Return the [x, y] coordinate for the center point of the cell that contains the specified text.  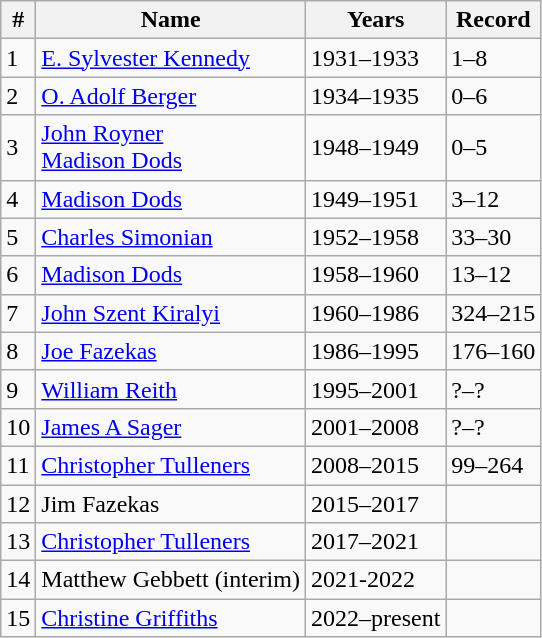
E. Sylvester Kennedy [171, 58]
13–12 [494, 275]
1952–1958 [375, 237]
John RoynerMadison Dods [171, 148]
8 [18, 351]
11 [18, 465]
Matthew Gebbett (interim) [171, 580]
Charles Simonian [171, 237]
2017–2021 [375, 542]
2022–present [375, 618]
0–6 [494, 96]
1986–1995 [375, 351]
John Szent Kiralyi [171, 313]
0–5 [494, 148]
1958–1960 [375, 275]
6 [18, 275]
4 [18, 199]
1995–2001 [375, 389]
7 [18, 313]
33–30 [494, 237]
James A Sager [171, 427]
2 [18, 96]
3–12 [494, 199]
176–160 [494, 351]
1 [18, 58]
Jim Fazekas [171, 503]
1949–1951 [375, 199]
14 [18, 580]
2015–2017 [375, 503]
12 [18, 503]
Years [375, 20]
Record [494, 20]
O. Adolf Berger [171, 96]
13 [18, 542]
Joe Fazekas [171, 351]
9 [18, 389]
Christine Griffiths [171, 618]
# [18, 20]
1960–1986 [375, 313]
2001–2008 [375, 427]
1931–1933 [375, 58]
324–215 [494, 313]
Name [171, 20]
99–264 [494, 465]
1–8 [494, 58]
2008–2015 [375, 465]
5 [18, 237]
3 [18, 148]
William Reith [171, 389]
2021-2022 [375, 580]
1948–1949 [375, 148]
10 [18, 427]
15 [18, 618]
1934–1935 [375, 96]
